Scan for the cell matching the given text and deliver its [X, Y] coordinate at center. 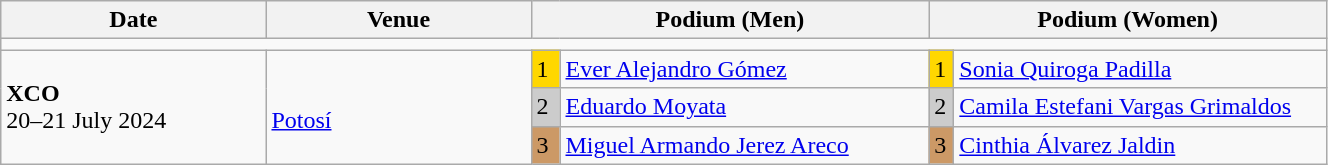
Venue [398, 20]
XCO 20–21 July 2024 [134, 107]
Date [134, 20]
Cinthia Álvarez Jaldin [1140, 145]
Podium (Women) [1128, 20]
Ever Alejandro Gómez [744, 69]
Sonia Quiroga Padilla [1140, 69]
Eduardo Moyata [744, 107]
Podium (Men) [730, 20]
Potosí [398, 107]
Camila Estefani Vargas Grimaldos [1140, 107]
Miguel Armando Jerez Areco [744, 145]
